For the text-containing cell, return its midpoint in [x, y] coordinate format. 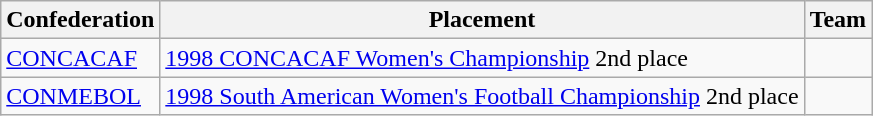
1998 South American Women's Football Championship 2nd place [482, 96]
Team [838, 20]
CONMEBOL [80, 96]
Placement [482, 20]
Confederation [80, 20]
CONCACAF [80, 58]
1998 CONCACAF Women's Championship 2nd place [482, 58]
